Find where the given text appears and provide that cell's center as (x, y) coordinate. 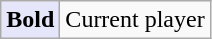
Bold (30, 20)
Current player (135, 20)
